From the cell containing the given text, extract its center point as (x, y) coordinate. 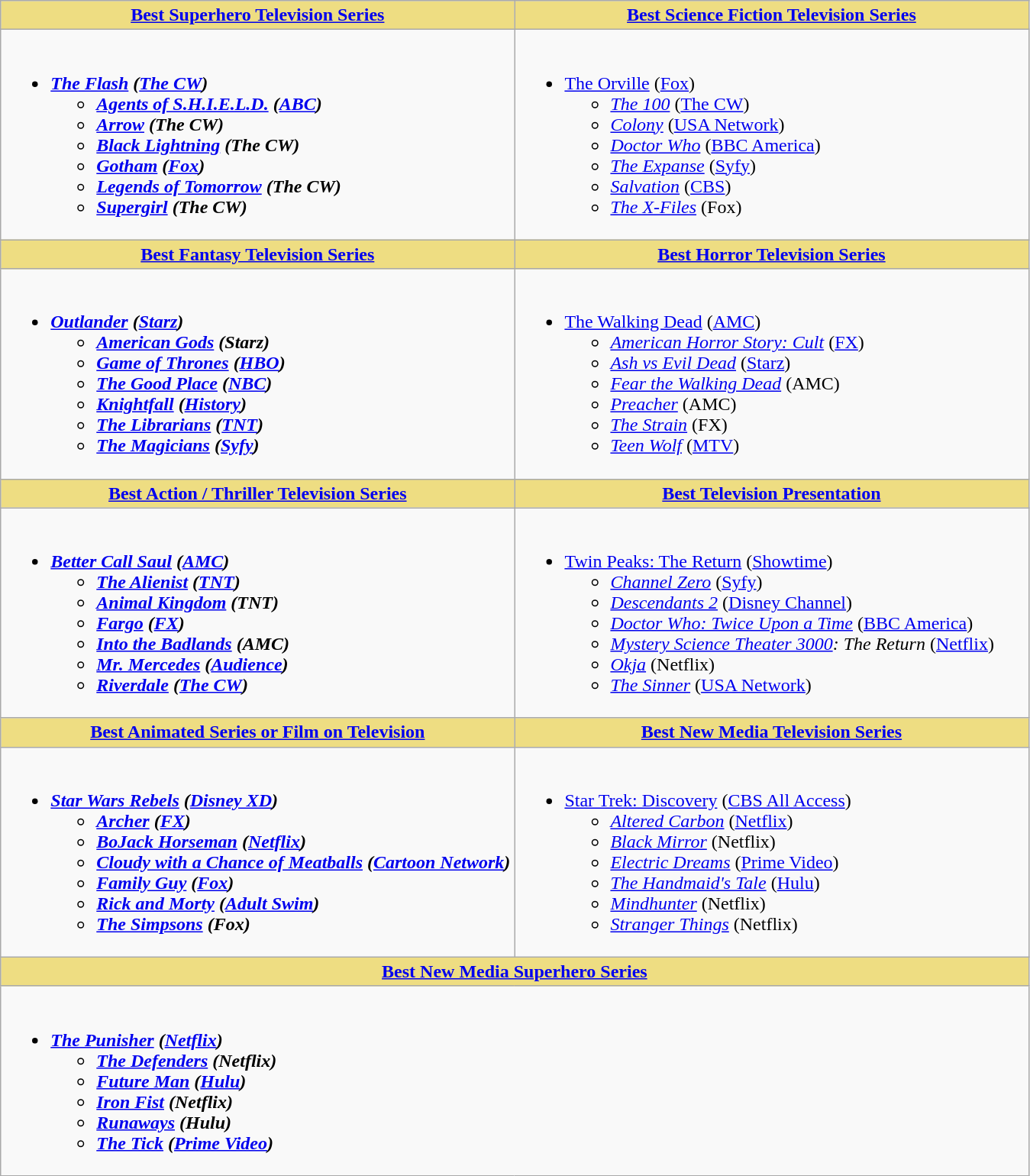
Best Television Presentation (771, 493)
The Orville (Fox)The 100 (The CW)Colony (USA Network)Doctor Who (BBC America)The Expanse (Syfy)Salvation (CBS)The X-Files (Fox) (771, 134)
Better Call Saul (AMC)The Alienist (TNT)Animal Kingdom (TNT)Fargo (FX)Into the Badlands (AMC)Mr. Mercedes (Audience)Riverdale (The CW) (258, 612)
Best Horror Television Series (771, 254)
Outlander (Starz)American Gods (Starz)Game of Thrones (HBO)The Good Place (NBC)Knightfall (History)The Librarians (TNT)The Magicians (Syfy) (258, 374)
The Walking Dead (AMC)American Horror Story: Cult (FX)Ash vs Evil Dead (Starz)Fear the Walking Dead (AMC)Preacher (AMC)The Strain (FX)Teen Wolf (MTV) (771, 374)
Best New Media Superhero Series (515, 971)
Best Science Fiction Television Series (771, 15)
Best Fantasy Television Series (258, 254)
Best Action / Thriller Television Series (258, 493)
Best New Media Television Series (771, 732)
The Flash (The CW)Agents of S.H.I.E.L.D. (ABC)Arrow (The CW)Black Lightning (The CW)Gotham (Fox)Legends of Tomorrow (The CW)Supergirl (The CW) (258, 134)
Best Superhero Television Series (258, 15)
The Punisher (Netflix)The Defenders (Netflix)Future Man (Hulu)Iron Fist (Netflix)Runaways (Hulu)The Tick (Prime Video) (515, 1081)
Best Animated Series or Film on Television (258, 732)
